Output the (x, y) coordinate of the center of the cell containing the given text.  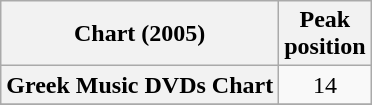
Greek Music DVDs Chart (140, 85)
14 (325, 85)
Peakposition (325, 34)
Chart (2005) (140, 34)
